Pinpoint the cell where the given text exists, returning its [x, y] midpoint coordinate. 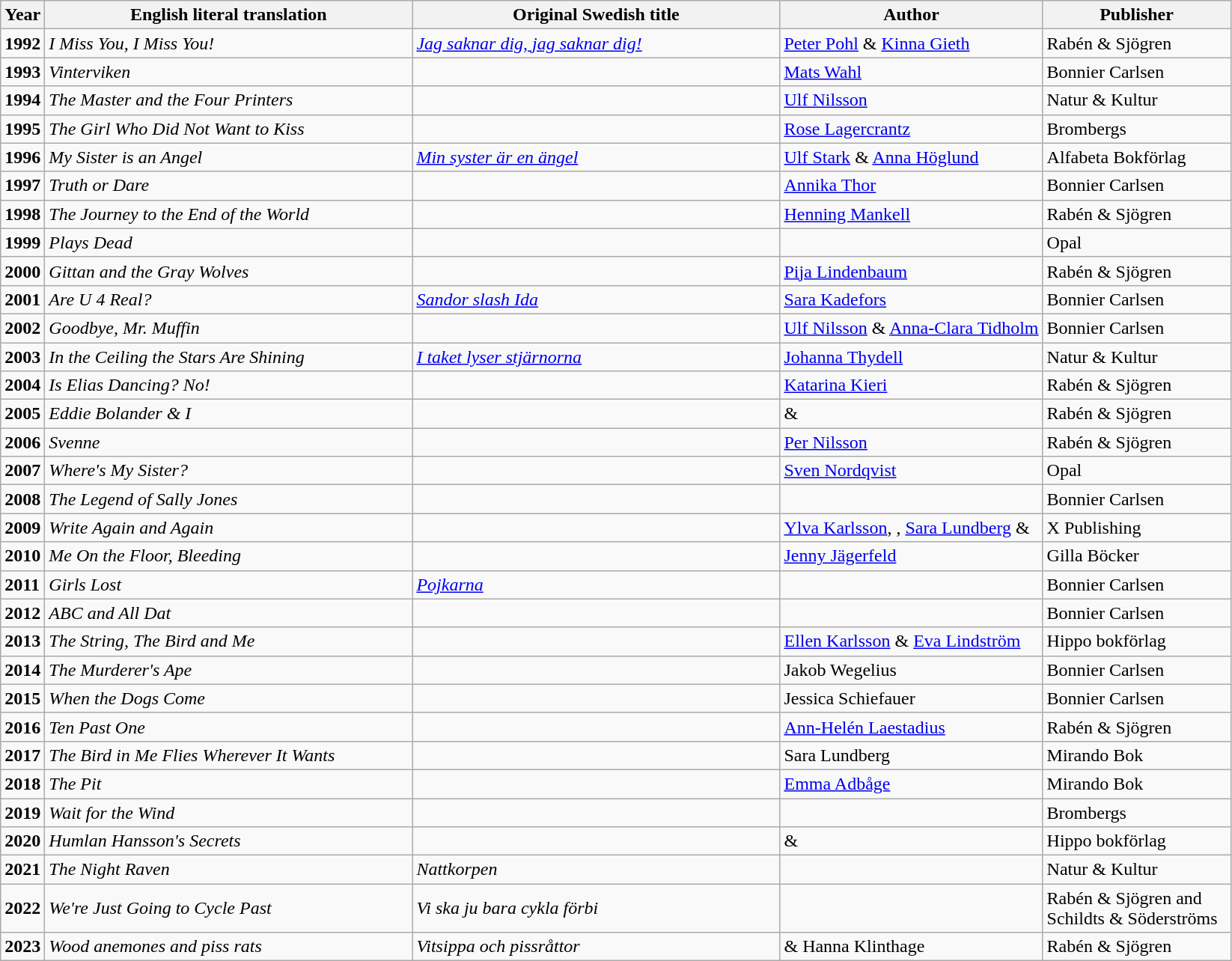
The String, The Bird and Me [229, 641]
Girls Lost [229, 585]
English literal translation [229, 15]
Peter Pohl & Kinna Gieth [912, 43]
The Bird in Me Flies Wherever It Wants [229, 755]
Original Swedish title [596, 15]
2019 [22, 812]
2003 [22, 357]
The Night Raven [229, 870]
2010 [22, 556]
Are U 4 Real? [229, 299]
2006 [22, 442]
The Pit [229, 784]
Vi ska ju bara cykla förbi [596, 909]
2018 [22, 784]
I taket lyser stjärnorna [596, 357]
2008 [22, 499]
Vitsippa och pissråttor [596, 947]
Wood anemones and piss rats [229, 947]
Vinterviken [229, 72]
Jenny Jägerfeld [912, 556]
2002 [22, 328]
Mats Wahl [912, 72]
1999 [22, 242]
When the Dogs Come [229, 698]
1997 [22, 186]
My Sister is an Angel [229, 157]
Author [912, 15]
Write Again and Again [229, 528]
1996 [22, 157]
2016 [22, 727]
Wait for the Wind [229, 812]
Katarina Kieri [912, 385]
In the Ceiling the Stars Are Shining [229, 357]
The Master and the Four Printers [229, 100]
2012 [22, 613]
Gilla Böcker [1136, 556]
Nattkorpen [596, 870]
Per Nilsson [912, 442]
1993 [22, 72]
Ulf Nilsson [912, 100]
& Hanna Klinthage [912, 947]
2014 [22, 670]
2007 [22, 471]
Jakob Wegelius [912, 670]
2009 [22, 528]
X Publishing [1136, 528]
ABC and All Dat [229, 613]
Ylva Karlsson, , Sara Lundberg & [912, 528]
2015 [22, 698]
1998 [22, 214]
Where's My Sister? [229, 471]
Ellen Karlsson & Eva Lindström [912, 641]
Ann-Helén Laestadius [912, 727]
Year [22, 15]
Goodbye, Mr. Muffin [229, 328]
Svenne [229, 442]
Eddie Bolander & I [229, 414]
Sandor slash Ida [596, 299]
The Legend of Sally Jones [229, 499]
Annika Thor [912, 186]
Publisher [1136, 15]
Plays Dead [229, 242]
We're Just Going to Cycle Past [229, 909]
2020 [22, 841]
2000 [22, 271]
2005 [22, 414]
Ten Past One [229, 727]
2013 [22, 641]
Sara Kadefors [912, 299]
I Miss You, I Miss You! [229, 43]
Johanna Thydell [912, 357]
Pojkarna [596, 585]
Jessica Schiefauer [912, 698]
Rabén & Sjögren and Schildts & Söderströms [1136, 909]
Emma Adbåge [912, 784]
Truth or Dare [229, 186]
Ulf Stark & Anna Höglund [912, 157]
2023 [22, 947]
2021 [22, 870]
Gittan and the Gray Wolves [229, 271]
Me On the Floor, Bleeding [229, 556]
Min syster är en ängel [596, 157]
Ulf Nilsson & Anna-Clara Tidholm [912, 328]
2017 [22, 755]
Henning Mankell [912, 214]
1995 [22, 129]
1994 [22, 100]
The Girl Who Did Not Want to Kiss [229, 129]
2011 [22, 585]
Pija Lindenbaum [912, 271]
2001 [22, 299]
Jag saknar dig, jag saknar dig! [596, 43]
Rose Lagercrantz [912, 129]
Humlan Hansson's Secrets [229, 841]
2004 [22, 385]
2022 [22, 909]
1992 [22, 43]
Alfabeta Bokförlag [1136, 157]
Sara Lundberg [912, 755]
Is Elias Dancing? No! [229, 385]
The Murderer's Ape [229, 670]
The Journey to the End of the World [229, 214]
Sven Nordqvist [912, 471]
